Locate the cell with the specified text and output its [X, Y] center coordinate. 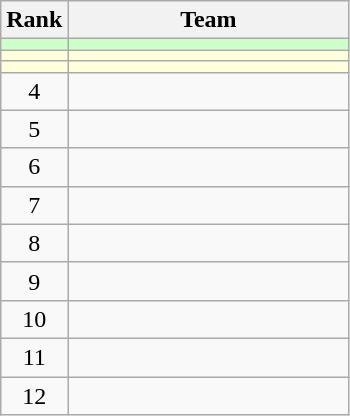
6 [34, 167]
5 [34, 129]
Rank [34, 20]
4 [34, 91]
9 [34, 281]
10 [34, 319]
11 [34, 357]
8 [34, 243]
Team [208, 20]
7 [34, 205]
12 [34, 395]
